Determine the [X, Y] coordinate at the center of the cell enclosing the given text.  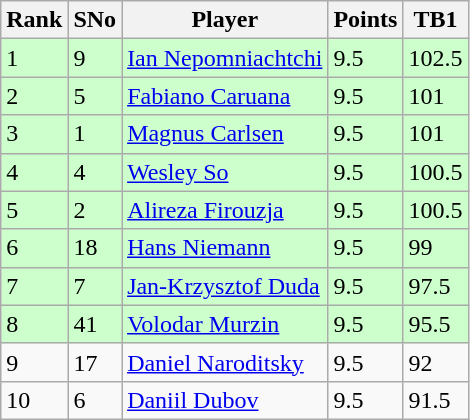
3 [34, 134]
41 [95, 324]
Ian Nepomniachtchi [225, 58]
Jan-Krzysztof Duda [225, 286]
Points [366, 20]
99 [436, 248]
92 [436, 362]
Player [225, 20]
Volodar Murzin [225, 324]
Fabiano Caruana [225, 96]
91.5 [436, 400]
Magnus Carlsen [225, 134]
10 [34, 400]
Alireza Firouzja [225, 210]
Wesley So [225, 172]
Daniil Dubov [225, 400]
Daniel Naroditsky [225, 362]
Rank [34, 20]
18 [95, 248]
SNo [95, 20]
97.5 [436, 286]
95.5 [436, 324]
Hans Niemann [225, 248]
TB1 [436, 20]
8 [34, 324]
102.5 [436, 58]
17 [95, 362]
